Output the [X, Y] coordinate of the center of the cell containing the given text.  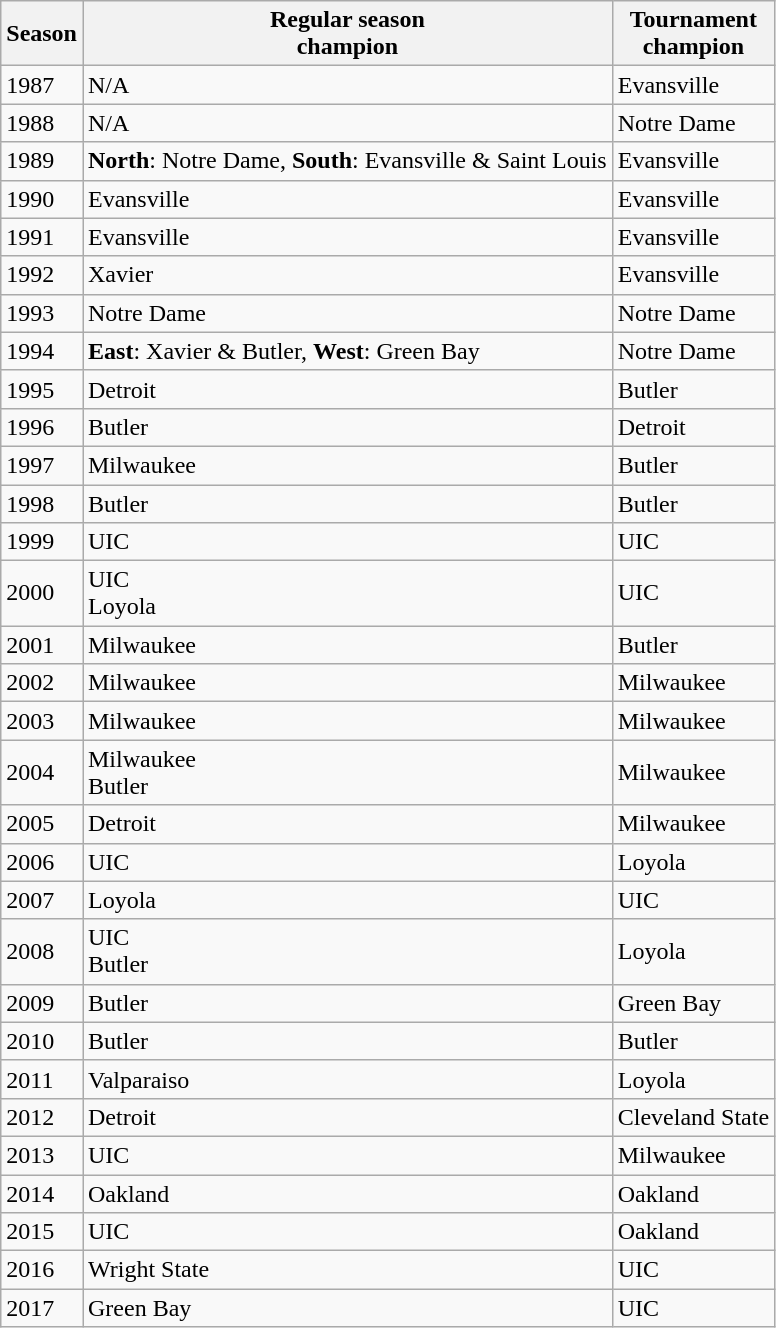
North: Notre Dame, South: Evansville & Saint Louis [347, 161]
2003 [42, 721]
1994 [42, 351]
Regular seasonchampion [347, 34]
1997 [42, 465]
1987 [42, 85]
2015 [42, 1232]
2010 [42, 1041]
UICButler [347, 952]
2001 [42, 645]
1990 [42, 199]
2002 [42, 683]
2008 [42, 952]
2017 [42, 1308]
1995 [42, 389]
1988 [42, 123]
2006 [42, 862]
East: Xavier & Butler, West: Green Bay [347, 351]
2013 [42, 1155]
2011 [42, 1079]
2004 [42, 772]
1999 [42, 542]
Tournamentchampion [693, 34]
Wright State [347, 1270]
1998 [42, 503]
2016 [42, 1270]
MilwaukeeButler [347, 772]
1991 [42, 237]
2014 [42, 1193]
2000 [42, 594]
2009 [42, 1003]
2005 [42, 824]
1992 [42, 275]
Xavier [347, 275]
UICLoyola [347, 594]
1996 [42, 427]
Cleveland State [693, 1117]
Season [42, 34]
Valparaiso [347, 1079]
1989 [42, 161]
2007 [42, 900]
1993 [42, 313]
2012 [42, 1117]
